Provide the [x, y] coordinate of the cell's center where the given text is located.  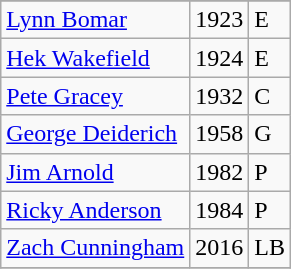
1982 [220, 172]
George Deiderich [96, 134]
Hek Wakefield [96, 58]
C [270, 96]
Jim Arnold [96, 172]
LB [270, 248]
1984 [220, 210]
2016 [220, 248]
1923 [220, 20]
G [270, 134]
1958 [220, 134]
1924 [220, 58]
1932 [220, 96]
Pete Gracey [96, 96]
Zach Cunningham [96, 248]
Ricky Anderson [96, 210]
Lynn Bomar [96, 20]
